Determine the (x, y) coordinate at the center of the cell enclosing the given text.  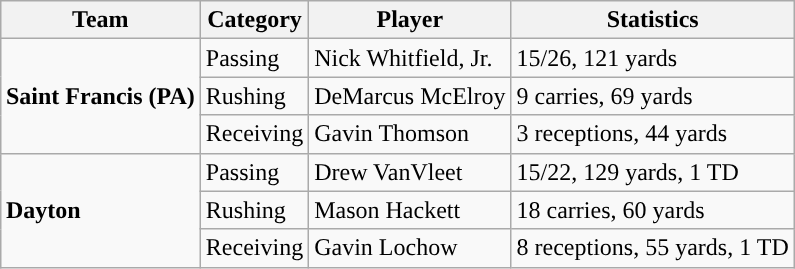
Gavin Lochow (410, 248)
Statistics (652, 20)
Team (100, 20)
Drew VanVleet (410, 172)
Category (254, 20)
Saint Francis (PA) (100, 96)
8 receptions, 55 yards, 1 TD (652, 248)
Gavin Thomson (410, 134)
DeMarcus McElroy (410, 96)
Player (410, 20)
3 receptions, 44 yards (652, 134)
Nick Whitfield, Jr. (410, 58)
Dayton (100, 210)
15/26, 121 yards (652, 58)
9 carries, 69 yards (652, 96)
15/22, 129 yards, 1 TD (652, 172)
18 carries, 60 yards (652, 210)
Mason Hackett (410, 210)
